Scan for the cell matching the given text and deliver its [x, y] coordinate at center. 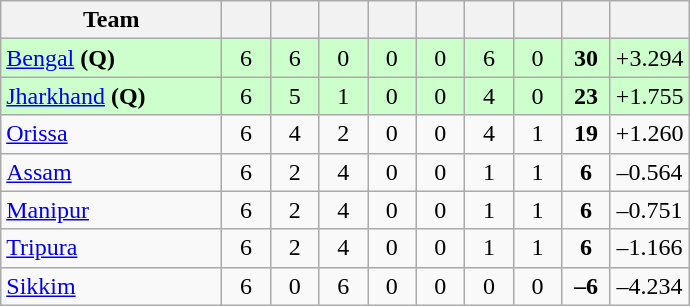
–1.166 [650, 248]
30 [586, 58]
+1.755 [650, 96]
–0.564 [650, 172]
Team [112, 20]
+1.260 [650, 134]
–0.751 [650, 210]
Orissa [112, 134]
Sikkim [112, 286]
Jharkhand (Q) [112, 96]
–6 [586, 286]
–4.234 [650, 286]
Bengal (Q) [112, 58]
19 [586, 134]
Assam [112, 172]
Tripura [112, 248]
23 [586, 96]
Manipur [112, 210]
+3.294 [650, 58]
5 [294, 96]
